Pinpoint the cell where the given text exists, returning its (X, Y) midpoint coordinate. 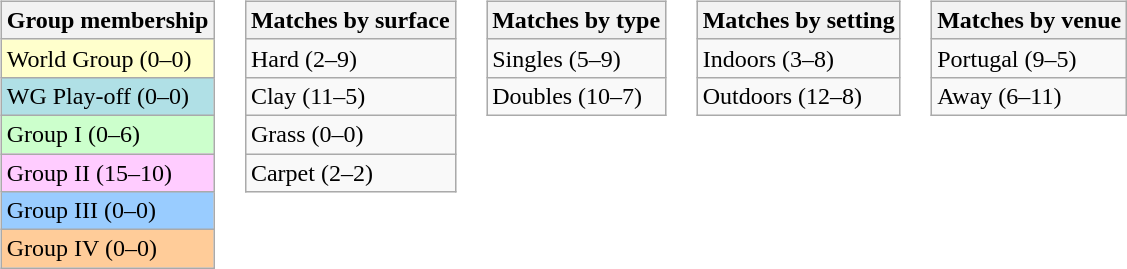
Hard (2–9) (350, 58)
Matches by setting (798, 20)
Group membership (108, 20)
Outdoors (12–8) (798, 96)
Group I (0–6) (108, 134)
Group III (0–0) (108, 211)
WG Play-off (0–0) (108, 96)
Carpet (2–2) (350, 173)
Group II (15–10) (108, 173)
Group IV (0–0) (108, 249)
Matches by venue (1030, 20)
Matches by surface (350, 20)
Grass (0–0) (350, 134)
Matches by type (576, 20)
Clay (11–5) (350, 96)
Portugal (9–5) (1030, 58)
World Group (0–0) (108, 58)
Doubles (10–7) (576, 96)
Singles (5–9) (576, 58)
Away (6–11) (1030, 96)
Indoors (3–8) (798, 58)
